Pinpoint the cell where the given text exists, returning its [x, y] midpoint coordinate. 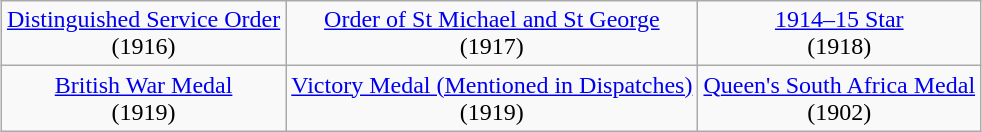
Queen's South Africa Medal (1902) [840, 98]
1914–15 Star (1918) [840, 34]
Order of St Michael and St George (1917) [492, 34]
British War Medal (1919) [143, 98]
Victory Medal (Mentioned in Dispatches) (1919) [492, 98]
Distinguished Service Order (1916) [143, 34]
